Search for the cell housing the specified text and yield its [x, y] center coordinate. 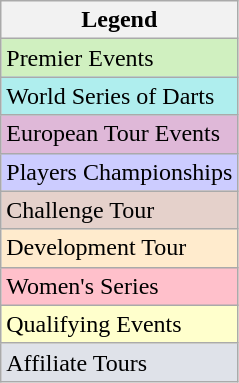
Women's Series [120, 286]
Affiliate Tours [120, 362]
Qualifying Events [120, 324]
Challenge Tour [120, 210]
Development Tour [120, 248]
European Tour Events [120, 134]
Premier Events [120, 58]
Legend [120, 20]
Players Championships [120, 172]
World Series of Darts [120, 96]
